Search for the cell housing the specified text and yield its [X, Y] center coordinate. 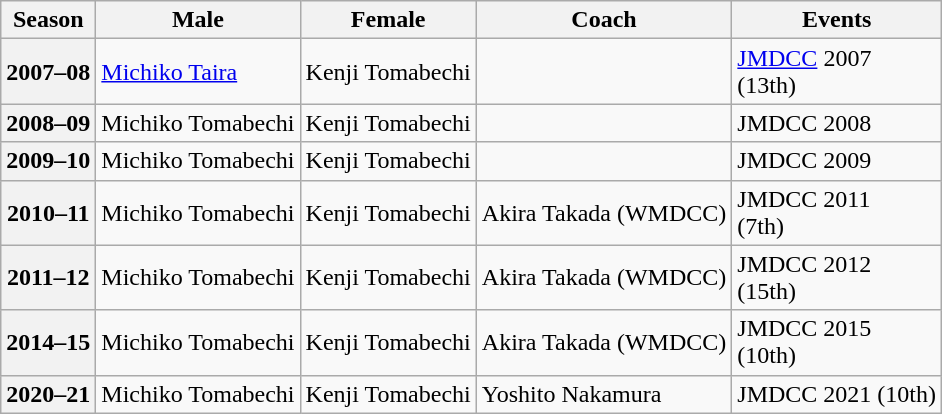
2009–10 [48, 161]
Michiko Taira [198, 72]
2014–15 [48, 342]
JMDCC 2008 [837, 123]
2020–21 [48, 394]
Events [837, 20]
Male [198, 20]
2010–11 [48, 212]
Coach [604, 20]
JMDCC 2011 (7th) [837, 212]
JMDCC 2015 (10th) [837, 342]
JMDCC 2007 (13th) [837, 72]
Female [388, 20]
2007–08 [48, 72]
2011–12 [48, 278]
JMDCC 2021 (10th) [837, 394]
2008–09 [48, 123]
Yoshito Nakamura [604, 394]
JMDCC 2009 [837, 161]
JMDCC 2012 (15th) [837, 278]
Season [48, 20]
